Detect which cell encompasses the target text, then output its [x, y] center coordinate. 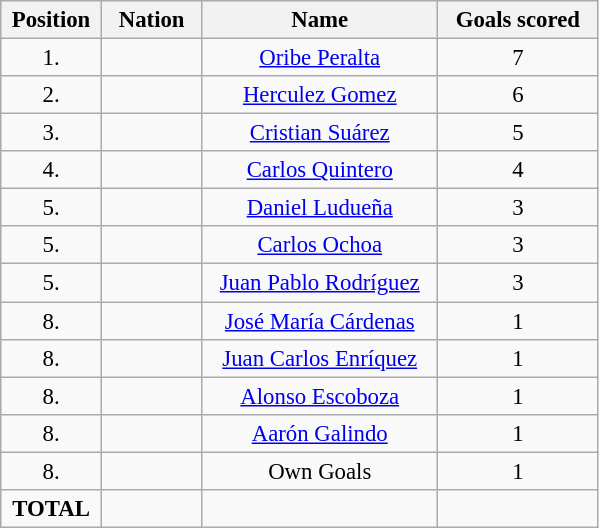
Carlos Ochoa [320, 245]
7 [518, 58]
Goals scored [518, 20]
Juan Pablo Rodríguez [320, 283]
5 [518, 133]
Daniel Ludueña [320, 208]
Position [52, 20]
6 [518, 95]
2. [52, 95]
Name [320, 20]
Cristian Suárez [320, 133]
Carlos Quintero [320, 170]
Nation [152, 20]
Herculez Gomez [320, 95]
TOTAL [52, 509]
José María Cárdenas [320, 321]
Oribe Peralta [320, 58]
Alonso Escoboza [320, 396]
1. [52, 58]
Own Goals [320, 471]
Aarón Galindo [320, 433]
Juan Carlos Enríquez [320, 358]
4. [52, 170]
3. [52, 133]
4 [518, 170]
